Search for the cell housing the specified text and yield its (X, Y) center coordinate. 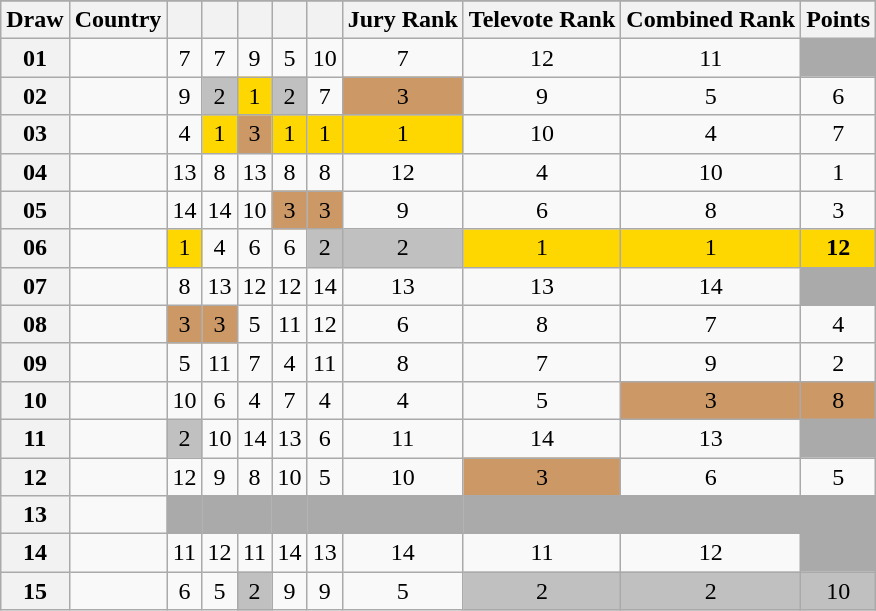
Points (838, 20)
07 (35, 286)
04 (35, 172)
05 (35, 210)
01 (35, 58)
03 (35, 134)
Draw (35, 20)
08 (35, 324)
Jury Rank (402, 20)
Country (118, 20)
15 (35, 591)
02 (35, 96)
Combined Rank (711, 20)
09 (35, 362)
Televote Rank (542, 20)
06 (35, 248)
